From the cell containing the given text, extract its center point as (x, y) coordinate. 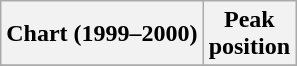
Peakposition (249, 34)
Chart (1999–2000) (102, 34)
